Find where the given text appears and provide that cell's center as [x, y] coordinate. 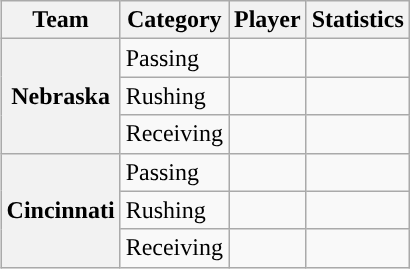
Player [267, 20]
Team [60, 20]
Category [174, 20]
Cincinnati [60, 210]
Statistics [358, 20]
Nebraska [60, 96]
